For the text-containing cell, return its midpoint in [x, y] coordinate format. 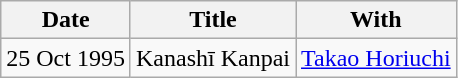
With [376, 20]
Kanashī Kanpai [212, 58]
25 Oct 1995 [66, 58]
Takao Horiuchi [376, 58]
Title [212, 20]
Date [66, 20]
